Extract the [X, Y] coordinate from the center of the cell holding the provided text.  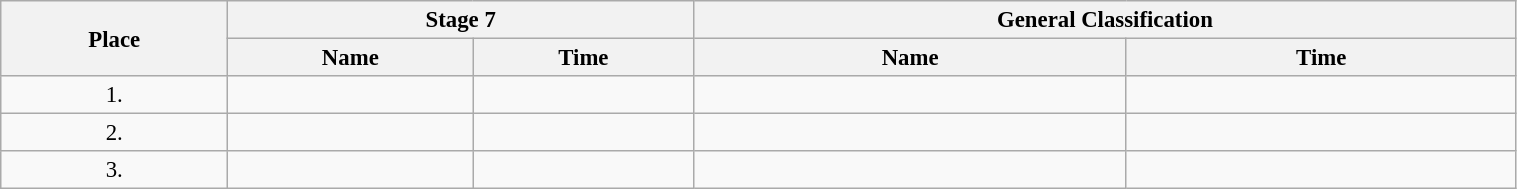
3. [114, 170]
1. [114, 95]
Place [114, 38]
General Classification [1105, 20]
Stage 7 [461, 20]
2. [114, 133]
